Detect which cell encompasses the target text, then output its (X, Y) center coordinate. 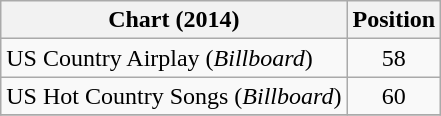
Chart (2014) (174, 20)
US Country Airplay (Billboard) (174, 58)
58 (394, 58)
US Hot Country Songs (Billboard) (174, 96)
Position (394, 20)
60 (394, 96)
